For the text-containing cell, return its midpoint in (X, Y) coordinate format. 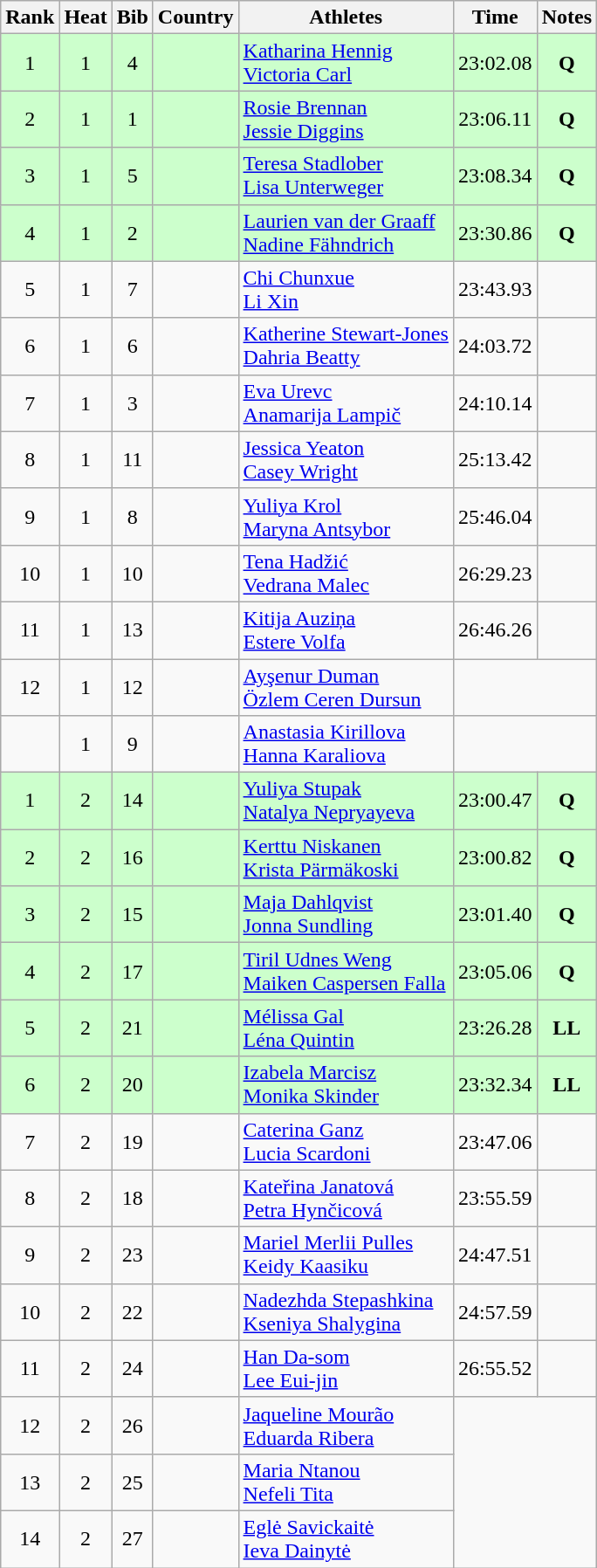
15 (133, 915)
18 (133, 1198)
Teresa StadloberLisa Unterweger (346, 176)
23:08.34 (495, 176)
23:32.34 (495, 1084)
Jaqueline MourãoEduarda Ribera (346, 1425)
27 (133, 1538)
Kerttu NiskanenKrista Pärmäkoski (346, 857)
25 (133, 1482)
Rosie BrennanJessie Diggins (346, 119)
26:46.26 (495, 630)
Time (495, 17)
26:29.23 (495, 573)
Mariel Merlii PullesKeidy Kaasiku (346, 1255)
25:46.04 (495, 517)
26:55.52 (495, 1369)
Chi ChunxueLi Xin (346, 290)
23:05.06 (495, 971)
Maria NtanouNefeli Tita (346, 1482)
Kitija AuziņaEstere Volfa (346, 630)
Maja DahlqvistJonna Sundling (346, 915)
20 (133, 1084)
24 (133, 1369)
24:03.72 (495, 346)
24:47.51 (495, 1255)
Eva UrevcAnamarija Lampič (346, 403)
Mélissa GalLéna Quintin (346, 1028)
Katharina HennigVictoria Carl (346, 63)
16 (133, 857)
Katherine Stewart-JonesDahria Beatty (346, 346)
17 (133, 971)
23 (133, 1255)
Han Da-somLee Eui-jin (346, 1369)
Nadezhda StepashkinaKseniya Shalygina (346, 1311)
Country (196, 17)
Laurien van der GraaffNadine Fähndrich (346, 232)
Heat (86, 17)
Caterina GanzLucia Scardoni (346, 1142)
Rank (30, 17)
23:06.11 (495, 119)
23:26.28 (495, 1028)
23:01.40 (495, 915)
23:55.59 (495, 1198)
21 (133, 1028)
23:30.86 (495, 232)
Tiril Udnes WengMaiken Caspersen Falla (346, 971)
23:00.82 (495, 857)
Eglė SavickaitėIeva Dainytė (346, 1538)
23:00.47 (495, 801)
Notes (566, 17)
Anastasia KirillovaHanna Karaliova (346, 744)
Kateřina JanatováPetra Hynčicová (346, 1198)
Tena HadžićVedrana Malec (346, 573)
22 (133, 1311)
24:57.59 (495, 1311)
23:47.06 (495, 1142)
Bib (133, 17)
24:10.14 (495, 403)
25:13.42 (495, 459)
Yuliya KrolMaryna Antsybor (346, 517)
Ayşenur DumanÖzlem Ceren Dursun (346, 686)
19 (133, 1142)
Athletes (346, 17)
23:43.93 (495, 290)
Izabela MarciszMonika Skinder (346, 1084)
23:02.08 (495, 63)
26 (133, 1425)
Jessica YeatonCasey Wright (346, 459)
Yuliya StupakNatalya Nepryayeva (346, 801)
